Search for the cell housing the specified text and yield its (x, y) center coordinate. 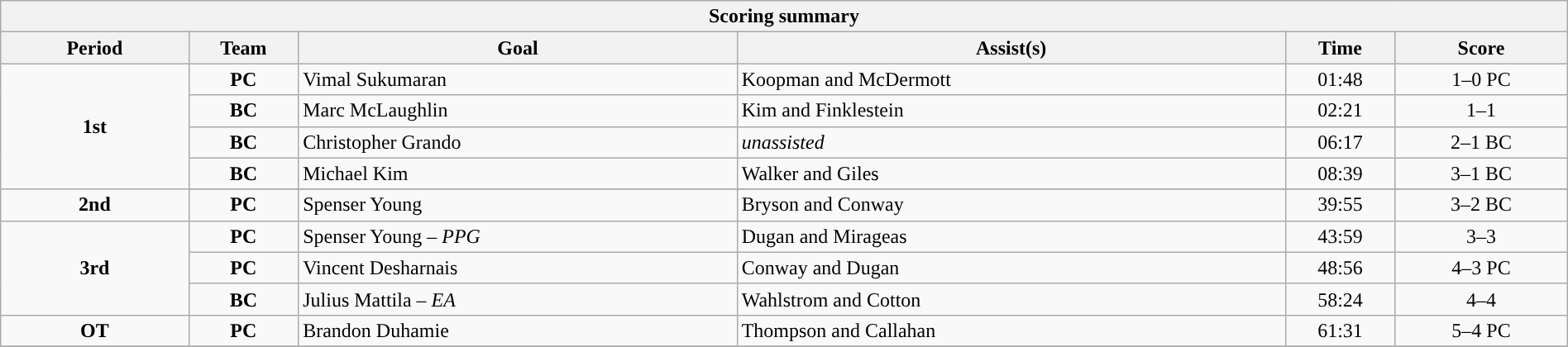
Scoring summary (784, 17)
OT (94, 330)
Assist(s) (1011, 48)
Period (94, 48)
4–4 (1481, 299)
Kim and Finklestein (1011, 111)
Brandon Duhamie (518, 330)
Spenser Young – PPG (518, 236)
Time (1340, 48)
Team (243, 48)
unassisted (1011, 142)
48:56 (1340, 268)
5–4 PC (1481, 330)
1–0 PC (1481, 79)
Koopman and McDermott (1011, 79)
Christopher Grando (518, 142)
3–3 (1481, 236)
Bryson and Conway (1011, 205)
06:17 (1340, 142)
02:21 (1340, 111)
Goal (518, 48)
2–1 BC (1481, 142)
Conway and Dugan (1011, 268)
1–1 (1481, 111)
1st (94, 126)
08:39 (1340, 173)
61:31 (1340, 330)
Julius Mattila – EA (518, 299)
Walker and Giles (1011, 173)
3–1 BC (1481, 173)
Spenser Young (518, 205)
58:24 (1340, 299)
43:59 (1340, 236)
Thompson and Callahan (1011, 330)
Wahlstrom and Cotton (1011, 299)
01:48 (1340, 79)
Marc McLaughlin (518, 111)
2nd (94, 205)
Dugan and Mirageas (1011, 236)
Score (1481, 48)
3rd (94, 268)
39:55 (1340, 205)
Michael Kim (518, 173)
4–3 PC (1481, 268)
Vincent Desharnais (518, 268)
Vimal Sukumaran (518, 79)
3–2 BC (1481, 205)
